Extract the [x, y] coordinate from the center of the cell holding the provided text.  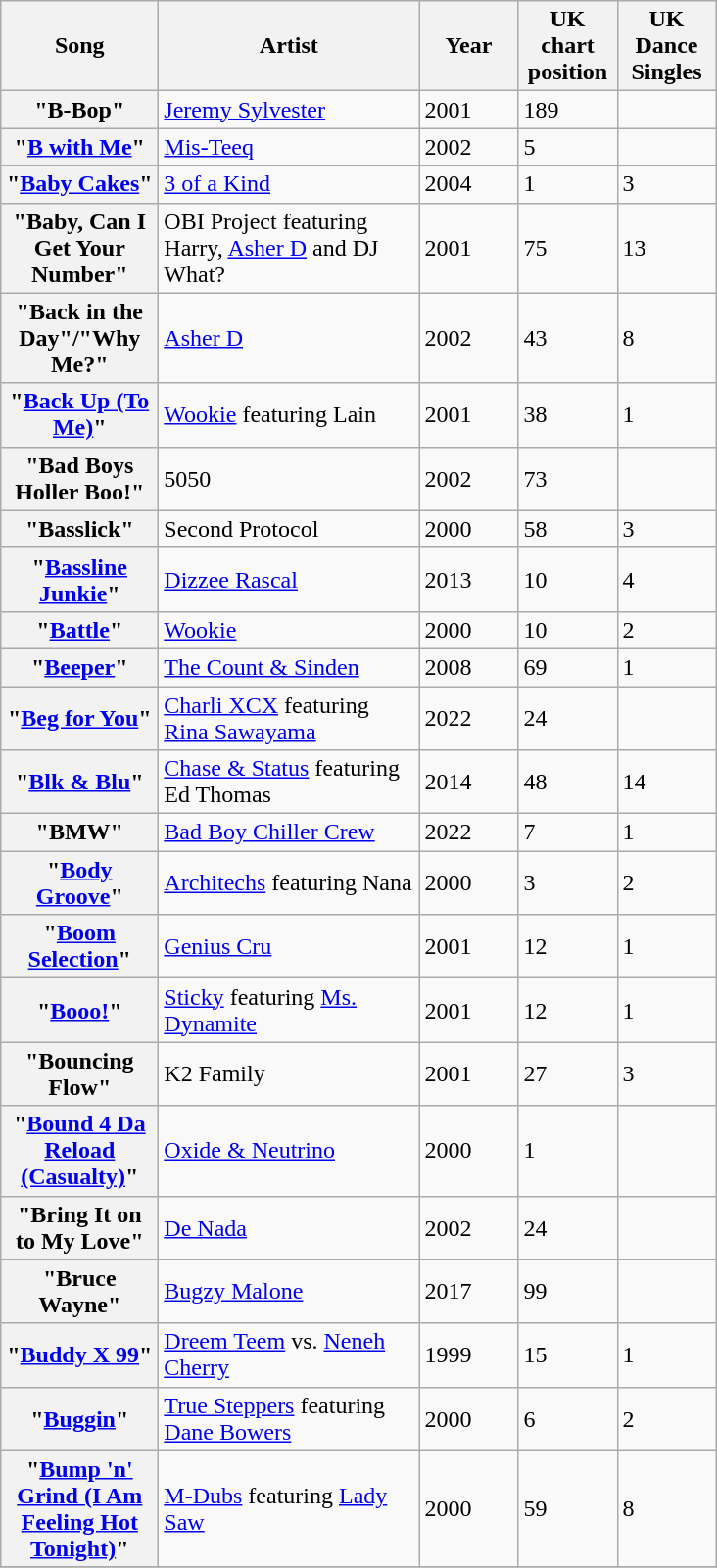
Dreem Teem vs. Neneh Cherry [289, 1355]
"Baby Cakes" [80, 184]
UK Dance Singles [666, 46]
Bugzy Malone [289, 1291]
Mis-Teeq [289, 147]
OBI Project featuring Harry, Asher D and DJ What? [289, 248]
Artist [289, 46]
Sticky featuring Ms. Dynamite [289, 1011]
48 [568, 782]
6 [568, 1418]
13 [666, 248]
Chase & Status featuring Ed Thomas [289, 782]
2008 [468, 667]
Genius Cru [289, 946]
58 [568, 529]
De Nada [289, 1228]
5 [568, 147]
"Buggin" [80, 1418]
"Booo!" [80, 1011]
Second Protocol [289, 529]
"Beg for You" [80, 717]
Wookie featuring Lain [289, 415]
4 [666, 580]
"Bruce Wayne" [80, 1291]
"Bound 4 Da Reload (Casualty)" [80, 1151]
Architechs featuring Nana [289, 883]
"Bad Boys Holler Boo!" [80, 478]
Year [468, 46]
"Bring It on to My Love" [80, 1228]
"Blk & Blu" [80, 782]
Charli XCX featuring Rina Sawayama [289, 717]
7 [568, 832]
Dizzee Rascal [289, 580]
"Beeper" [80, 667]
43 [568, 338]
M-Dubs featuring Lady Saw [289, 1508]
"Bouncing Flow" [80, 1073]
Oxide & Neutrino [289, 1151]
5050 [289, 478]
Song [80, 46]
38 [568, 415]
Asher D [289, 338]
"Back Up (To Me)" [80, 415]
3 of a Kind [289, 184]
"Body Groove" [80, 883]
2004 [468, 184]
99 [568, 1291]
"Basslick" [80, 529]
"Bassline Junkie" [80, 580]
"B-Bop" [80, 110]
75 [568, 248]
UK chart position [568, 46]
"Battle" [80, 630]
27 [568, 1073]
"Bump 'n' Grind (I Am Feeling Hot Tonight)" [80, 1508]
14 [666, 782]
Jeremy Sylvester [289, 110]
2014 [468, 782]
"Baby, Can I Get Your Number" [80, 248]
K2 Family [289, 1073]
"Back in the Day"/"Why Me?" [80, 338]
True Steppers featuring Dane Bowers [289, 1418]
"B with Me" [80, 147]
189 [568, 110]
59 [568, 1508]
15 [568, 1355]
"Boom Selection" [80, 946]
"BMW" [80, 832]
69 [568, 667]
2017 [468, 1291]
"Buddy X 99" [80, 1355]
Bad Boy Chiller Crew [289, 832]
Wookie [289, 630]
The Count & Sinden [289, 667]
73 [568, 478]
1999 [468, 1355]
2013 [468, 580]
